Scan for the cell matching the given text and deliver its (X, Y) coordinate at center. 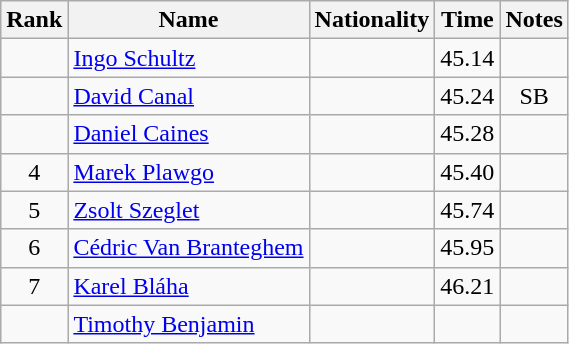
45.14 (468, 58)
Zsolt Szeglet (188, 210)
Nationality (372, 20)
45.95 (468, 248)
7 (34, 286)
David Canal (188, 96)
SB (534, 96)
45.74 (468, 210)
45.40 (468, 172)
4 (34, 172)
45.24 (468, 96)
Timothy Benjamin (188, 324)
Cédric Van Branteghem (188, 248)
Name (188, 20)
Karel Bláha (188, 286)
Marek Plawgo (188, 172)
Time (468, 20)
Rank (34, 20)
Daniel Caines (188, 134)
6 (34, 248)
5 (34, 210)
Notes (534, 20)
45.28 (468, 134)
46.21 (468, 286)
Ingo Schultz (188, 58)
